From the cell containing the given text, extract its center point as (X, Y) coordinate. 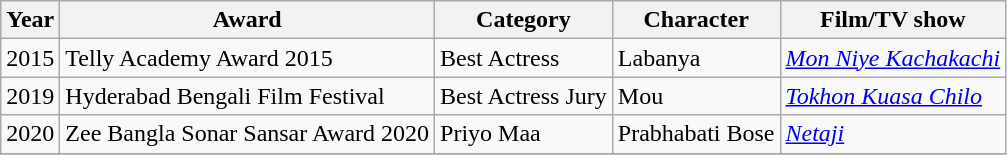
Best Actress Jury (524, 96)
Character (696, 20)
Year (30, 20)
Best Actress (524, 58)
Netaji (893, 134)
2019 (30, 96)
Mou (696, 96)
2015 (30, 58)
2020 (30, 134)
Hyderabad Bengali Film Festival (248, 96)
Award (248, 20)
Category (524, 20)
Film/TV show (893, 20)
Labanya (696, 58)
Zee Bangla Sonar Sansar Award 2020 (248, 134)
Prabhabati Bose (696, 134)
Mon Niye Kachakachi (893, 58)
Tokhon Kuasa Chilo (893, 96)
Priyo Maa (524, 134)
Telly Academy Award 2015 (248, 58)
